From the cell containing the given text, extract its center point as [X, Y] coordinate. 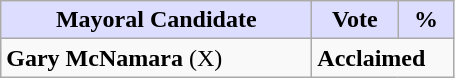
Gary McNamara (X) [156, 58]
Vote [355, 20]
Acclaimed [383, 58]
Mayoral Candidate [156, 20]
% [426, 20]
